For the text-containing cell, return its midpoint in (X, Y) coordinate format. 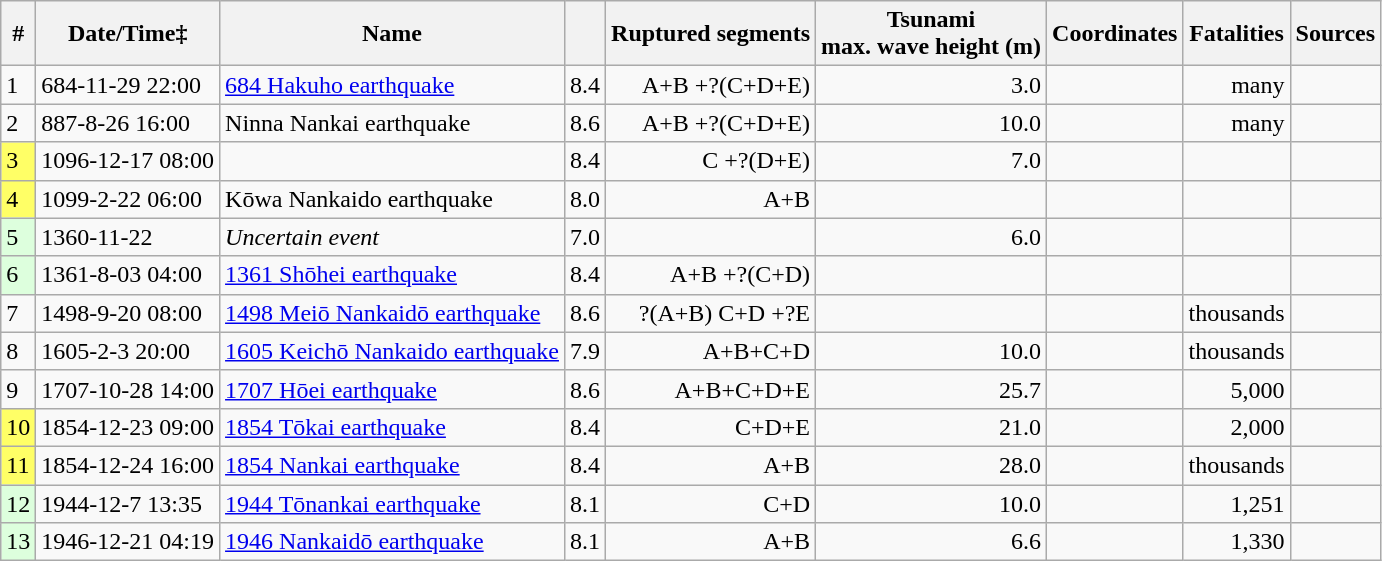
A+B+C+D+E (711, 389)
1854 Nankai earthquake (392, 465)
?(A+B) C+D +?E (711, 313)
Kōwa Nankaido earthquake (392, 199)
6 (18, 275)
1498 Meiō Nankaidō earthquake (392, 313)
C+D (711, 503)
1,330 (1236, 542)
1946 Nankaidō earthquake (392, 542)
1 (18, 85)
1360-11-22 (128, 237)
Ninna Nankai earthquake (392, 123)
C +?(D+E) (711, 161)
12 (18, 503)
C+D+E (711, 427)
1361-8-03 04:00 (128, 275)
2 (18, 123)
28.0 (932, 465)
5,000 (1236, 389)
1605-2-3 20:00 (128, 351)
8 (18, 351)
887-8-26 16:00 (128, 123)
1854 Tōkai earthquake (392, 427)
Name (392, 34)
Sources (1336, 34)
1361 Shōhei earthquake (392, 275)
1707-10-28 14:00 (128, 389)
10 (18, 427)
21.0 (932, 427)
6.0 (932, 237)
25.7 (932, 389)
11 (18, 465)
Fatalities (1236, 34)
1707 Hōei earthquake (392, 389)
684-11-29 22:00 (128, 85)
Date/Time‡ (128, 34)
A+B +?(C+D) (711, 275)
1099-2-22 06:00 (128, 199)
1946-12-21 04:19 (128, 542)
9 (18, 389)
1854-12-24 16:00 (128, 465)
1096-12-17 08:00 (128, 161)
Uncertain event (392, 237)
1944-12-7 13:35 (128, 503)
7 (18, 313)
1854-12-23 09:00 (128, 427)
Tsunamimax. wave height (m) (932, 34)
5 (18, 237)
6.6 (932, 542)
13 (18, 542)
# (18, 34)
Ruptured segments (711, 34)
1,251 (1236, 503)
1498-9-20 08:00 (128, 313)
1944 Tōnankai earthquake (392, 503)
1605 Keichō Nankaido earthquake (392, 351)
8.0 (584, 199)
4 (18, 199)
7.9 (584, 351)
3.0 (932, 85)
Coordinates (1115, 34)
3 (18, 161)
684 Hakuho earthquake (392, 85)
A+B+C+D (711, 351)
2,000 (1236, 427)
